Scan for the cell matching the given text and deliver its (X, Y) coordinate at center. 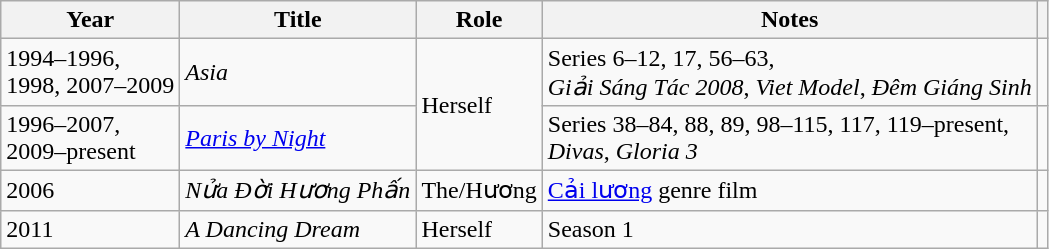
2006 (90, 190)
Series 6–12, 17, 56–63,Giải Sáng Tác 2008, Viet Model, Đêm Giáng Sinh (790, 72)
Season 1 (790, 229)
2011 (90, 229)
1996–2007,2009–present (90, 138)
The/Hương (479, 190)
Paris by Night (298, 138)
Title (298, 20)
Series 38–84, 88, 89, 98–115, 117, 119–present,Divas, Gloria 3 (790, 138)
A Dancing Dream (298, 229)
Year (90, 20)
Notes (790, 20)
Asia (298, 72)
Nửa Đời Hương Phấn (298, 190)
Role (479, 20)
Cải lương genre film (790, 190)
1994–1996,1998, 2007–2009 (90, 72)
